Provide the [x, y] coordinate of the cell's center where the given text is located.  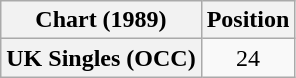
Position [248, 20]
24 [248, 58]
UK Singles (OCC) [101, 58]
Chart (1989) [101, 20]
